Find where the given text appears and provide that cell's center as [x, y] coordinate. 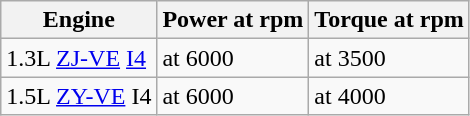
at 4000 [389, 96]
Torque at rpm [389, 20]
1.3L ZJ-VE I4 [79, 58]
at 3500 [389, 58]
1.5L ZY-VE I4 [79, 96]
Engine [79, 20]
Power at rpm [233, 20]
